Locate the cell with the specified text and output its (x, y) center coordinate. 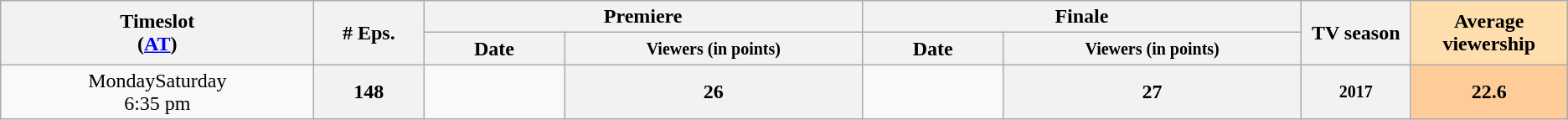
22.6 (1489, 92)
Premiere (643, 17)
148 (369, 92)
26 (714, 92)
Timeslot (AT) (157, 33)
27 (1153, 92)
TV season (1355, 33)
Average viewership (1489, 33)
# Eps. (369, 33)
MondaySaturday 6:35 pm (157, 92)
Finale (1082, 17)
2017 (1355, 92)
